Extract the (X, Y) coordinate from the center of the cell holding the provided text.  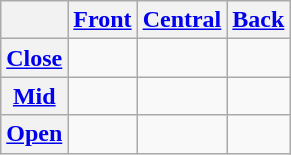
Back (258, 20)
Close (34, 58)
Central (182, 20)
Front (102, 20)
Mid (34, 96)
Open (34, 134)
